Return the [X, Y] coordinate for the center point of the cell that contains the specified text.  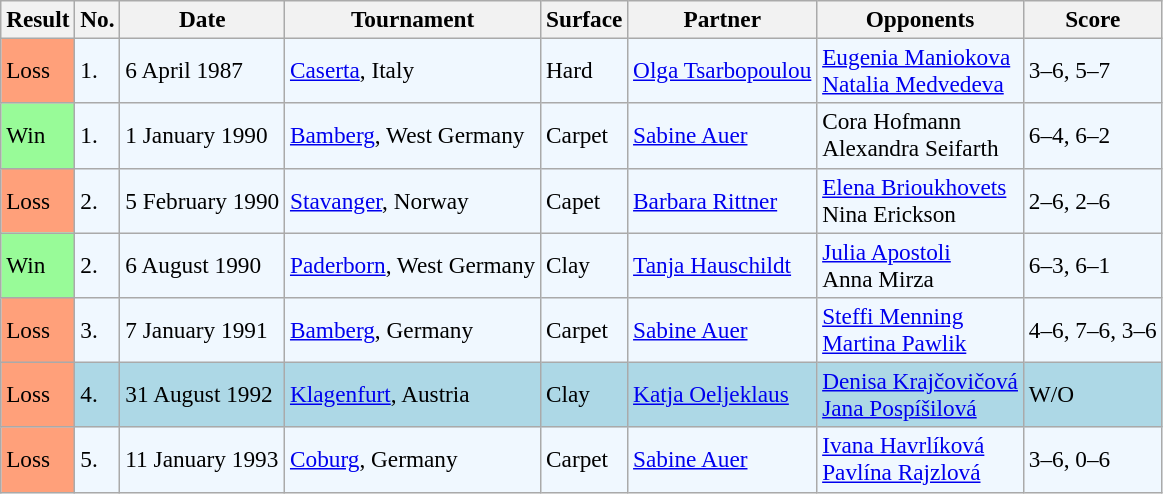
Surface [584, 19]
Tanja Hauschildt [722, 264]
2–6, 2–6 [1092, 200]
1 January 1990 [202, 136]
Olga Tsarbopoulou [722, 70]
Bamberg, West Germany [413, 136]
5. [98, 460]
Paderborn, West Germany [413, 264]
3–6, 5–7 [1092, 70]
Opponents [920, 19]
Partner [722, 19]
Klagenfurt, Austria [413, 394]
Tournament [413, 19]
Caserta, Italy [413, 70]
Steffi Menning Martina Pawlik [920, 330]
Date [202, 19]
6–3, 6–1 [1092, 264]
Score [1092, 19]
Cora Hofmann Alexandra Seifarth [920, 136]
3–6, 0–6 [1092, 460]
Result [38, 19]
Coburg, Germany [413, 460]
4. [98, 394]
Bamberg, Germany [413, 330]
4–6, 7–6, 3–6 [1092, 330]
Katja Oeljeklaus [722, 394]
Denisa Krajčovičová Jana Pospíšilová [920, 394]
3. [98, 330]
W/O [1092, 394]
6–4, 6–2 [1092, 136]
5 February 1990 [202, 200]
Barbara Rittner [722, 200]
Julia Apostoli Anna Mirza [920, 264]
6 August 1990 [202, 264]
Elena Brioukhovets Nina Erickson [920, 200]
7 January 1991 [202, 330]
Hard [584, 70]
No. [98, 19]
Ivana Havrlíková Pavlína Rajzlová [920, 460]
Eugenia Maniokova Natalia Medvedeva [920, 70]
11 January 1993 [202, 460]
6 April 1987 [202, 70]
31 August 1992 [202, 394]
Stavanger, Norway [413, 200]
Capet [584, 200]
